Locate the cell with the specified text and output its (x, y) center coordinate. 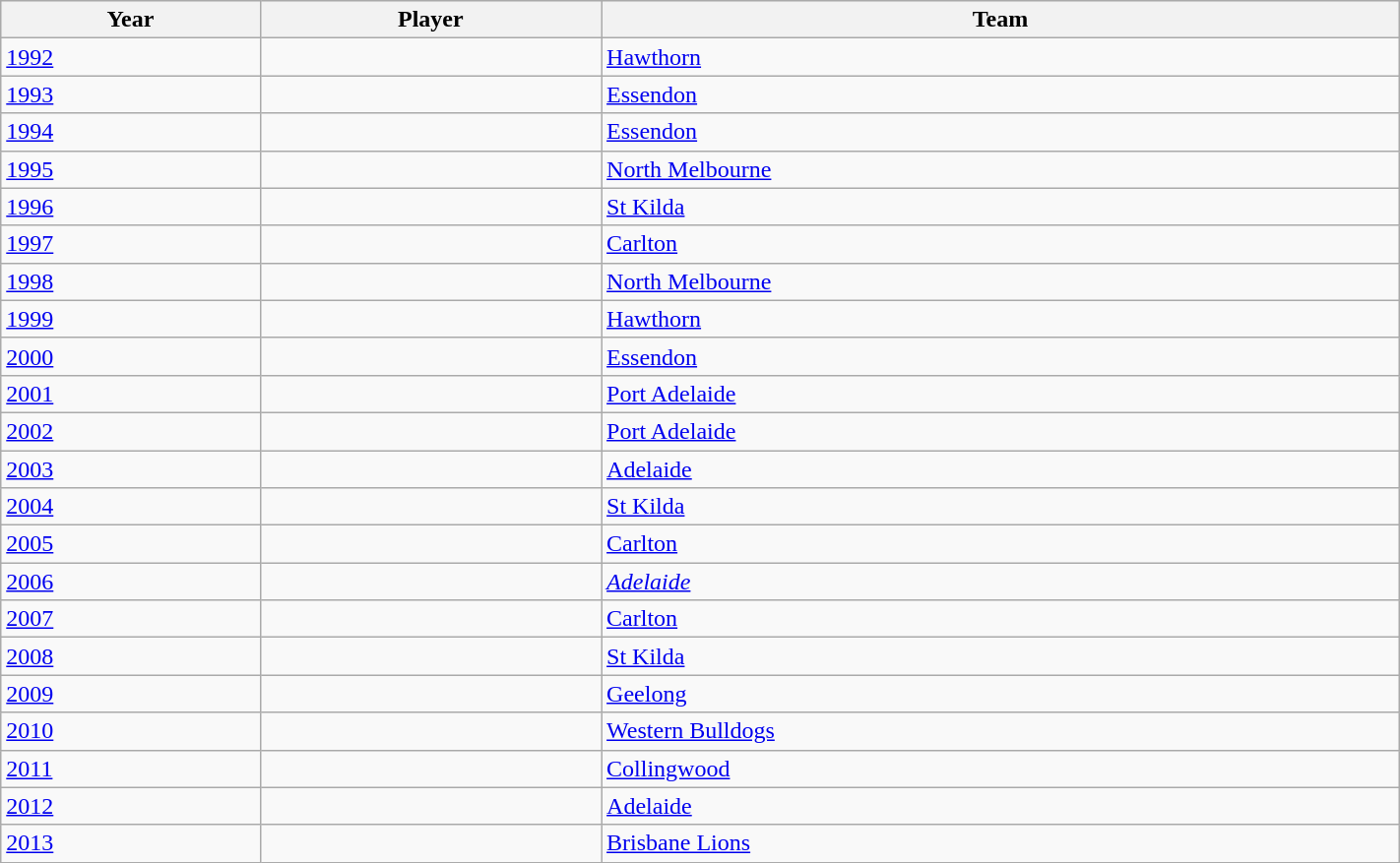
Geelong (1000, 694)
2004 (130, 507)
Player (430, 20)
1993 (130, 94)
2012 (130, 806)
Team (1000, 20)
2000 (130, 356)
1992 (130, 57)
2005 (130, 544)
Collingwood (1000, 769)
1994 (130, 132)
2001 (130, 394)
2010 (130, 731)
2008 (130, 656)
2011 (130, 769)
1995 (130, 169)
Western Bulldogs (1000, 731)
2006 (130, 582)
Year (130, 20)
1998 (130, 281)
Brisbane Lions (1000, 843)
2013 (130, 843)
2002 (130, 431)
1999 (130, 319)
2009 (130, 694)
1996 (130, 207)
2003 (130, 469)
1997 (130, 244)
2007 (130, 619)
